From the cell containing the given text, extract its center point as [x, y] coordinate. 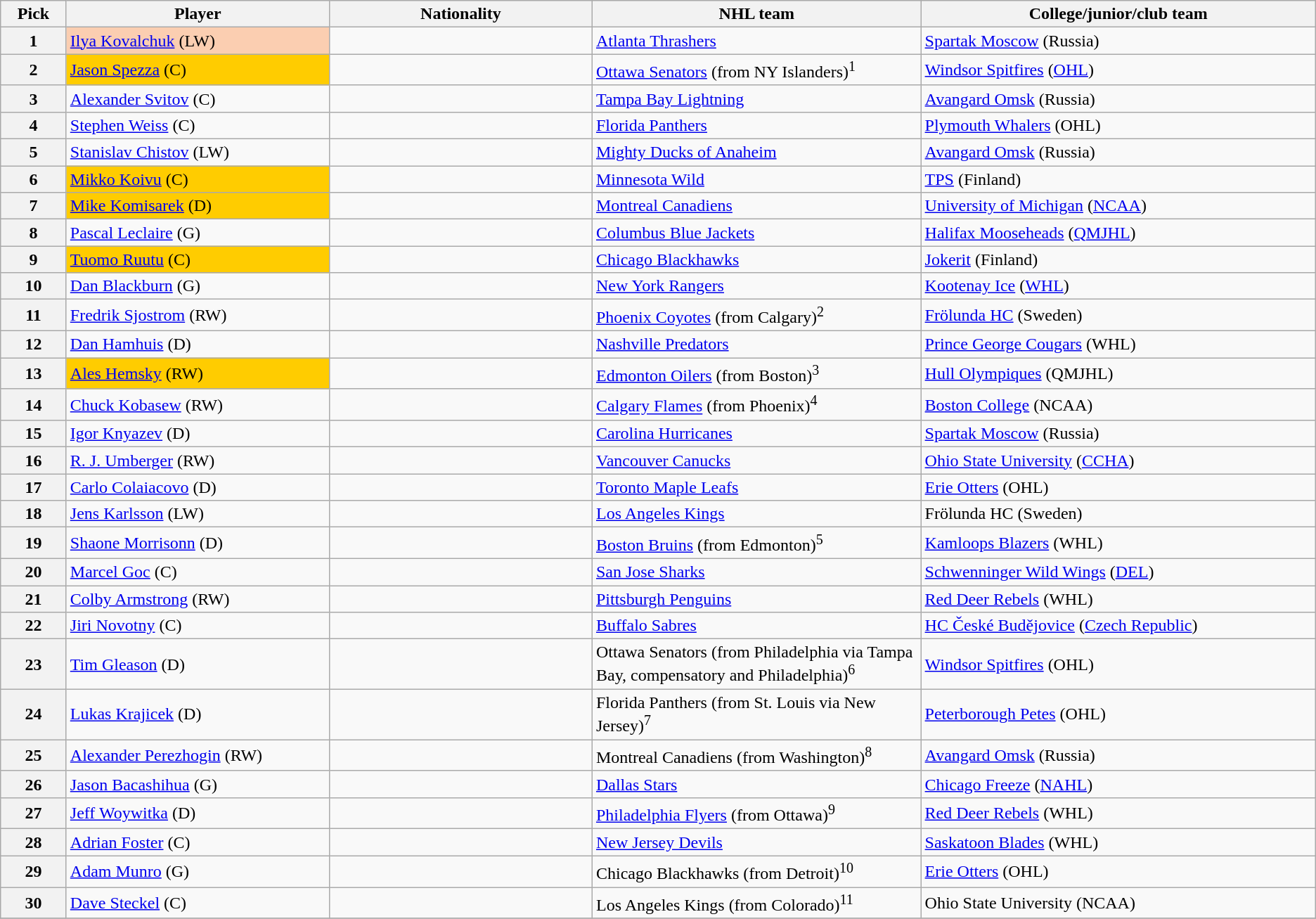
19 [34, 543]
San Jose Sharks [756, 572]
Player [198, 14]
Philadelphia Flyers (from Ottawa)9 [756, 813]
13 [34, 374]
R. J. Umberger (RW) [198, 461]
Ottawa Senators (from Philadelphia via Tampa Bay, compensatory and Philadelphia)6 [756, 664]
New Jersey Devils [756, 842]
Minnesota Wild [756, 179]
5 [34, 153]
Jeff Woywitka (D) [198, 813]
Pittsburgh Penguins [756, 599]
Stephen Weiss (C) [198, 125]
22 [34, 626]
Tampa Bay Lightning [756, 98]
College/junior/club team [1118, 14]
Lukas Krajicek (D) [198, 714]
Jason Bacashihua (G) [198, 784]
Nationality [460, 14]
Los Angeles Kings (from Colorado)11 [756, 903]
Halifax Mooseheads (QMJHL) [1118, 233]
21 [34, 599]
Stanislav Chistov (LW) [198, 153]
Adam Munro (G) [198, 872]
Marcel Goc (C) [198, 572]
Chuck Kobasew (RW) [198, 405]
Igor Knyazev (D) [198, 434]
4 [34, 125]
Shaone Morrisonn (D) [198, 543]
10 [34, 286]
Ilya Kovalchuk (LW) [198, 41]
11 [34, 315]
Ales Hemsky (RW) [198, 374]
Carlo Colaiacovo (D) [198, 487]
24 [34, 714]
NHL team [756, 14]
Prince George Cougars (WHL) [1118, 344]
2 [34, 70]
Dan Hamhuis (D) [198, 344]
30 [34, 903]
20 [34, 572]
14 [34, 405]
Saskatoon Blades (WHL) [1118, 842]
Tim Gleason (D) [198, 664]
Dave Steckel (C) [198, 903]
Kootenay Ice (WHL) [1118, 286]
3 [34, 98]
25 [34, 755]
28 [34, 842]
Vancouver Canucks [756, 461]
Jason Spezza (C) [198, 70]
Boston College (NCAA) [1118, 405]
Boston Bruins (from Edmonton)5 [756, 543]
27 [34, 813]
Tuomo Ruutu (C) [198, 259]
Mikko Koivu (C) [198, 179]
Edmonton Oilers (from Boston)3 [756, 374]
HC České Budějovice (Czech Republic) [1118, 626]
Kamloops Blazers (WHL) [1118, 543]
Peterborough Petes (OHL) [1118, 714]
Dan Blackburn (G) [198, 286]
Florida Panthers (from St. Louis via New Jersey)7 [756, 714]
Montreal Canadiens [756, 206]
Fredrik Sjostrom (RW) [198, 315]
Pascal Leclaire (G) [198, 233]
15 [34, 434]
Chicago Blackhawks [756, 259]
Adrian Foster (C) [198, 842]
Buffalo Sabres [756, 626]
Carolina Hurricanes [756, 434]
Nashville Predators [756, 344]
6 [34, 179]
Ohio State University (CCHA) [1118, 461]
29 [34, 872]
18 [34, 514]
Jens Karlsson (LW) [198, 514]
Ottawa Senators (from NY Islanders)1 [756, 70]
Columbus Blue Jackets [756, 233]
Jiri Novotny (C) [198, 626]
Chicago Freeze (NAHL) [1118, 784]
Florida Panthers [756, 125]
1 [34, 41]
Jokerit (Finland) [1118, 259]
Dallas Stars [756, 784]
Schwenninger Wild Wings (DEL) [1118, 572]
16 [34, 461]
Toronto Maple Leafs [756, 487]
Pick [34, 14]
Ohio State University (NCAA) [1118, 903]
New York Rangers [756, 286]
Montreal Canadiens (from Washington)8 [756, 755]
8 [34, 233]
23 [34, 664]
Mighty Ducks of Anaheim [756, 153]
Atlanta Thrashers [756, 41]
Phoenix Coyotes (from Calgary)2 [756, 315]
7 [34, 206]
Hull Olympiques (QMJHL) [1118, 374]
Colby Armstrong (RW) [198, 599]
17 [34, 487]
Alexander Svitov (C) [198, 98]
Plymouth Whalers (OHL) [1118, 125]
Chicago Blackhawks (from Detroit)10 [756, 872]
12 [34, 344]
Alexander Perezhogin (RW) [198, 755]
26 [34, 784]
Los Angeles Kings [756, 514]
TPS (Finland) [1118, 179]
Calgary Flames (from Phoenix)4 [756, 405]
9 [34, 259]
Mike Komisarek (D) [198, 206]
University of Michigan (NCAA) [1118, 206]
